Output the [X, Y] coordinate of the center of the cell containing the given text.  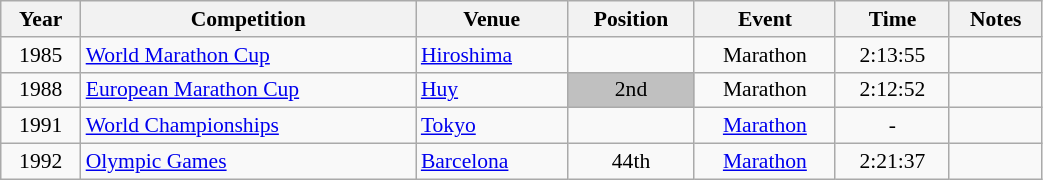
44th [632, 162]
Hiroshima [492, 55]
1991 [41, 126]
2:13:55 [892, 55]
Event [764, 19]
World Championships [248, 126]
2nd [632, 90]
European Marathon Cup [248, 90]
1988 [41, 90]
2:21:37 [892, 162]
1992 [41, 162]
Year [41, 19]
Barcelona [492, 162]
Venue [492, 19]
Huy [492, 90]
2:12:52 [892, 90]
Competition [248, 19]
Position [632, 19]
Time [892, 19]
1985 [41, 55]
Notes [996, 19]
Olympic Games [248, 162]
World Marathon Cup [248, 55]
Tokyo [492, 126]
- [892, 126]
